Search for the cell housing the specified text and yield its (x, y) center coordinate. 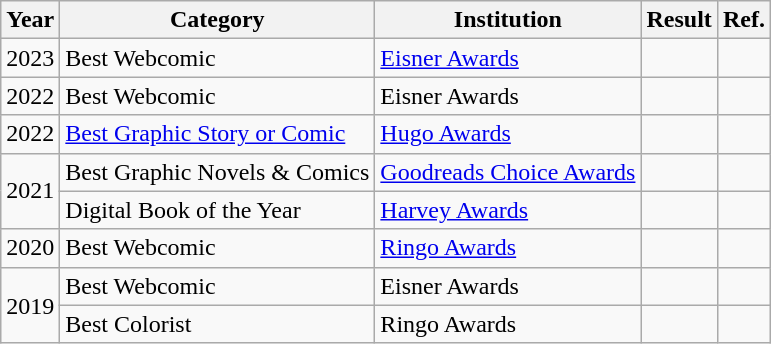
Goodreads Choice Awards (508, 172)
Year (30, 20)
Category (218, 20)
Best Graphic Novels & Comics (218, 172)
Digital Book of the Year (218, 210)
Result (679, 20)
Best Graphic Story or Comic (218, 134)
Harvey Awards (508, 210)
2023 (30, 58)
Ref. (744, 20)
Institution (508, 20)
2019 (30, 305)
Best Colorist (218, 324)
2020 (30, 248)
Hugo Awards (508, 134)
2021 (30, 191)
